Output the [X, Y] coordinate of the center of the cell containing the given text.  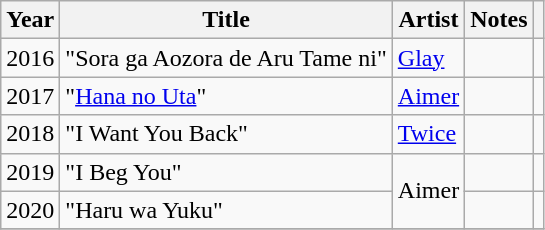
Year [30, 20]
"Hana no Uta" [226, 96]
2019 [30, 172]
Notes [499, 20]
2016 [30, 58]
2018 [30, 134]
"Sora ga Aozora de Aru Tame ni" [226, 58]
"Haru wa Yuku" [226, 210]
2020 [30, 210]
Glay [428, 58]
Artist [428, 20]
Title [226, 20]
"I Want You Back" [226, 134]
Twice [428, 134]
"I Beg You" [226, 172]
2017 [30, 96]
